Detect which cell encompasses the target text, then output its (X, Y) center coordinate. 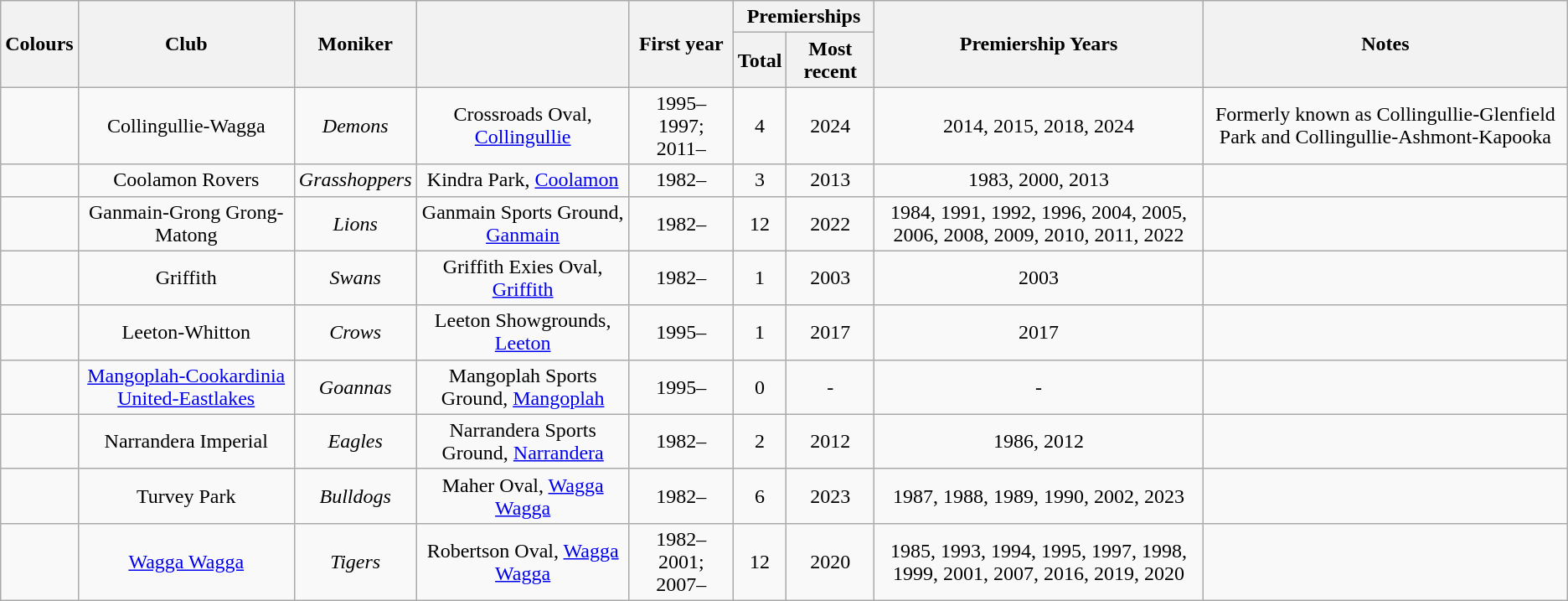
Lions (355, 223)
Wagga Wagga (186, 562)
Notes (1385, 44)
Demons (355, 126)
Crows (355, 332)
Griffith Exies Oval, Griffith (523, 278)
Maher Oval, Wagga Wagga (523, 496)
Ganmain Sports Ground, Ganmain (523, 223)
Leeton-Whitton (186, 332)
Swans (355, 278)
Colours (39, 44)
Turvey Park (186, 496)
Tigers (355, 562)
Leeton Showgrounds, Leeton (523, 332)
First year (681, 44)
Kindra Park, Coolamon (523, 180)
Grasshoppers (355, 180)
6 (760, 496)
Collingullie-Wagga (186, 126)
1987, 1988, 1989, 1990, 2002, 2023 (1039, 496)
3 (760, 180)
Bulldogs (355, 496)
2024 (831, 126)
Mangoplah Sports Ground, Mangoplah (523, 387)
1982–2001; 2007– (681, 562)
2022 (831, 223)
2014, 2015, 2018, 2024 (1039, 126)
Robertson Oval, Wagga Wagga (523, 562)
Eagles (355, 441)
Narrandera Sports Ground, Narrandera (523, 441)
Premiership Years (1039, 44)
2020 (831, 562)
1986, 2012 (1039, 441)
1983, 2000, 2013 (1039, 180)
1985, 1993, 1994, 1995, 1997, 1998, 1999, 2001, 2007, 2016, 2019, 2020 (1039, 562)
Goannas (355, 387)
Griffith (186, 278)
Ganmain-Grong Grong-Matong (186, 223)
Formerly known as Collingullie-Glenfield Park and Collingullie-Ashmont-Kapooka (1385, 126)
0 (760, 387)
4 (760, 126)
Total (760, 60)
2 (760, 441)
Moniker (355, 44)
Narrandera Imperial (186, 441)
Coolamon Rovers (186, 180)
Premierships (803, 17)
2012 (831, 441)
Mangoplah-Cookardinia United-Eastlakes (186, 387)
2023 (831, 496)
2013 (831, 180)
Crossroads Oval, Collingullie (523, 126)
1995–1997; 2011– (681, 126)
Club (186, 44)
Most recent (831, 60)
1984, 1991, 1992, 1996, 2004, 2005, 2006, 2008, 2009, 2010, 2011, 2022 (1039, 223)
